Output the [x, y] coordinate of the center of the cell containing the given text.  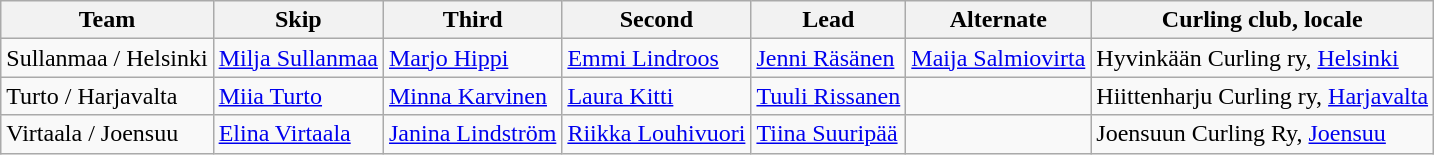
Alternate [998, 20]
Elina Virtaala [298, 134]
Third [472, 20]
Turto / Harjavalta [107, 96]
Maija Salmiovirta [998, 58]
Marjo Hippi [472, 58]
Joensuun Curling Ry, Joensuu [1262, 134]
Skip [298, 20]
Tuuli Rissanen [828, 96]
Lead [828, 20]
Milja Sullanmaa [298, 58]
Tiina Suuripää [828, 134]
Minna Karvinen [472, 96]
Team [107, 20]
Jenni Räsänen [828, 58]
Hiittenharju Curling ry, Harjavalta [1262, 96]
Janina Lindström [472, 134]
Emmi Lindroos [656, 58]
Miia Turto [298, 96]
Riikka Louhivuori [656, 134]
Hyvinkään Curling ry, Helsinki [1262, 58]
Sullanmaa / Helsinki [107, 58]
Virtaala / Joensuu [107, 134]
Laura Kitti [656, 96]
Curling club, locale [1262, 20]
Second [656, 20]
